Extract the [X, Y] coordinate from the center of the cell holding the provided text.  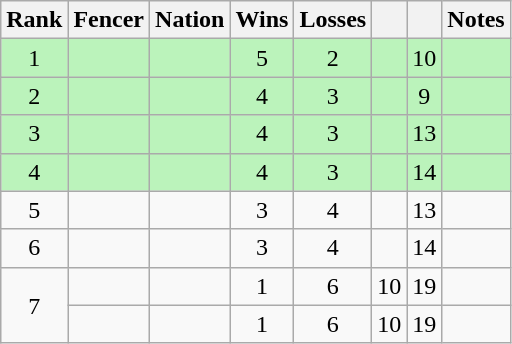
9 [424, 96]
Notes [476, 20]
Rank [34, 20]
Losses [333, 20]
Nation [190, 20]
7 [34, 305]
Fencer [109, 20]
Wins [262, 20]
